From the cell containing the given text, extract its center point as [x, y] coordinate. 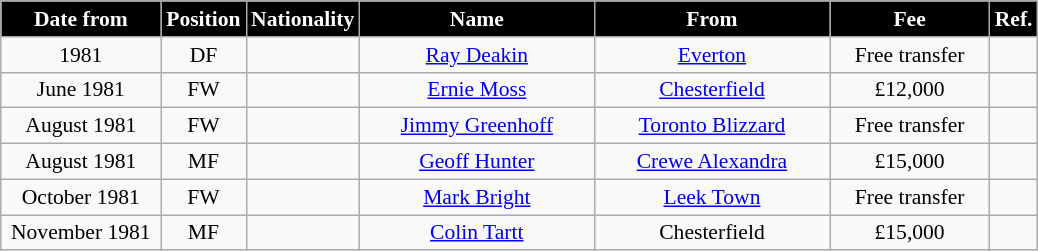
Crewe Alexandra [712, 162]
Toronto Blizzard [712, 126]
October 1981 [81, 197]
Geoff Hunter [476, 162]
Position [204, 19]
Mark Bright [476, 197]
Ernie Moss [476, 90]
1981 [81, 55]
Ref. [1014, 19]
Date from [81, 19]
Fee [910, 19]
June 1981 [81, 90]
From [712, 19]
DF [204, 55]
Ray Deakin [476, 55]
Nationality [302, 19]
Name [476, 19]
Colin Tartt [476, 233]
£12,000 [910, 90]
November 1981 [81, 233]
Leek Town [712, 197]
Everton [712, 55]
Jimmy Greenhoff [476, 126]
